Search for the cell housing the specified text and yield its (X, Y) center coordinate. 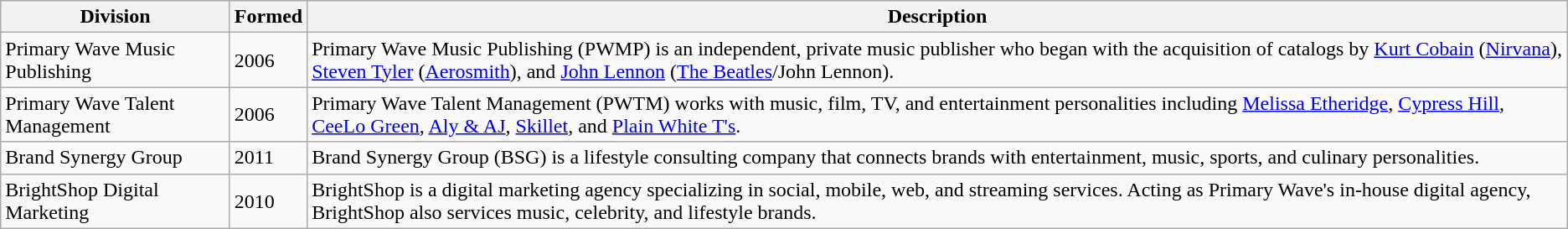
Formed (268, 17)
Brand Synergy Group (116, 158)
Primary Wave Music Publishing (116, 60)
Description (938, 17)
BrightShop Digital Marketing (116, 201)
Brand Synergy Group (BSG) is a lifestyle consulting company that connects brands with entertainment, music, sports, and culinary personalities. (938, 158)
Primary Wave Talent Management (116, 114)
2011 (268, 158)
2010 (268, 201)
Division (116, 17)
